Identify which cell holds the provided text, then report its [x, y] central coordinate. 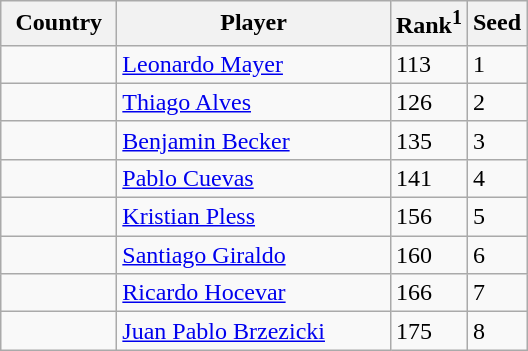
Ricardo Hocevar [254, 293]
3 [496, 140]
141 [428, 178]
4 [496, 178]
113 [428, 64]
175 [428, 331]
1 [496, 64]
Country [59, 24]
Pablo Cuevas [254, 178]
135 [428, 140]
8 [496, 331]
7 [496, 293]
Kristian Pless [254, 217]
6 [496, 255]
166 [428, 293]
Benjamin Becker [254, 140]
Leonardo Mayer [254, 64]
Thiago Alves [254, 102]
156 [428, 217]
160 [428, 255]
Santiago Giraldo [254, 255]
126 [428, 102]
Player [254, 24]
Juan Pablo Brzezicki [254, 331]
2 [496, 102]
5 [496, 217]
Rank1 [428, 24]
Seed [496, 24]
